Detect which cell encompasses the target text, then output its [x, y] center coordinate. 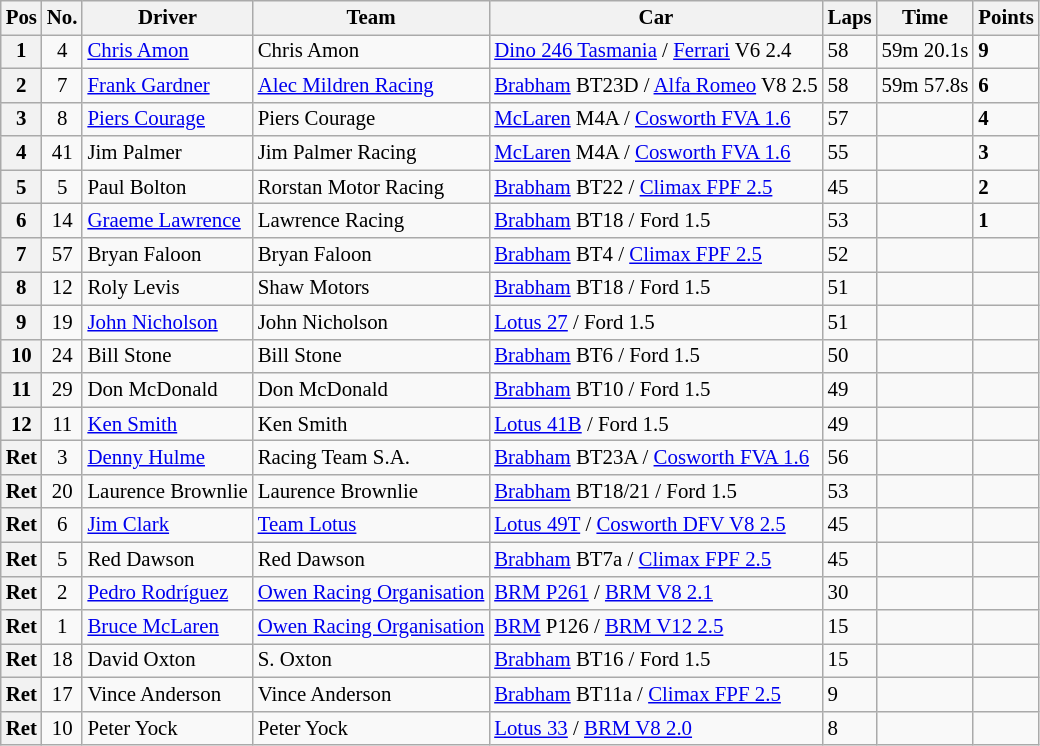
Brabham BT22 / Climax FPF 2.5 [656, 187]
55 [850, 153]
Points [1006, 18]
Brabham BT23A / Cosworth FVA 1.6 [656, 458]
Lawrence Racing [372, 221]
Lotus 27 / Ford 1.5 [656, 322]
Bruce McLaren [167, 627]
BRM P126 / BRM V12 2.5 [656, 627]
52 [850, 255]
17 [62, 695]
59m 20.1s [926, 51]
Denny Hulme [167, 458]
Team Lotus [372, 525]
24 [62, 356]
20 [62, 491]
Shaw Motors [372, 288]
Pos [22, 18]
Rorstan Motor Racing [372, 187]
50 [850, 356]
Brabham BT23D / Alfa Romeo V8 2.5 [656, 85]
Jim Palmer [167, 153]
Jim Clark [167, 525]
Driver [167, 18]
Car [656, 18]
41 [62, 153]
Alec Mildren Racing [372, 85]
Brabham BT4 / Climax FPF 2.5 [656, 255]
Brabham BT11a / Climax FPF 2.5 [656, 695]
David Oxton [167, 661]
Laps [850, 18]
Brabham BT6 / Ford 1.5 [656, 356]
19 [62, 322]
30 [850, 593]
Team [372, 18]
Brabham BT16 / Ford 1.5 [656, 661]
Pedro Rodríguez [167, 593]
Roly Levis [167, 288]
Paul Bolton [167, 187]
Brabham BT7a / Climax FPF 2.5 [656, 559]
56 [850, 458]
No. [62, 18]
Graeme Lawrence [167, 221]
Dino 246 Tasmania / Ferrari V6 2.4 [656, 51]
Brabham BT18/21 / Ford 1.5 [656, 491]
Lotus 49T / Cosworth DFV V8 2.5 [656, 525]
Lotus 33 / BRM V8 2.0 [656, 728]
18 [62, 661]
Jim Palmer Racing [372, 153]
Brabham BT10 / Ford 1.5 [656, 390]
S. Oxton [372, 661]
Lotus 41B / Ford 1.5 [656, 424]
29 [62, 390]
59m 57.8s [926, 85]
14 [62, 221]
Frank Gardner [167, 85]
BRM P261 / BRM V8 2.1 [656, 593]
Time [926, 18]
Racing Team S.A. [372, 458]
